Return [x, y] of the center of cell containing provided text 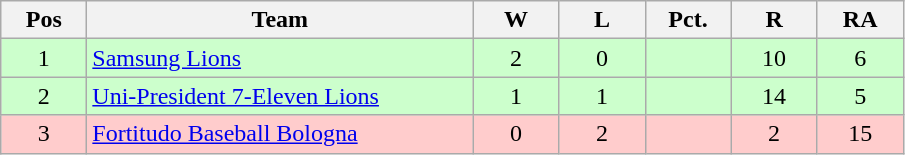
Pos [44, 20]
3 [44, 134]
Uni-President 7-Eleven Lions [280, 96]
5 [860, 96]
L [602, 20]
Team [280, 20]
Fortitudo Baseball Bologna [280, 134]
R [774, 20]
6 [860, 58]
10 [774, 58]
RA [860, 20]
14 [774, 96]
Samsung Lions [280, 58]
W [516, 20]
Pct. [688, 20]
15 [860, 134]
